Return (x, y) of the center of cell containing provided text 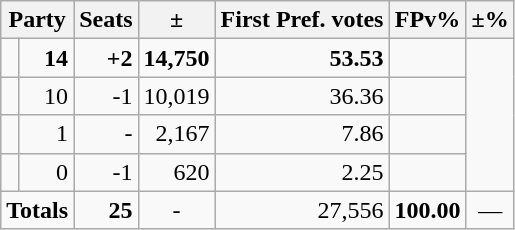
2,167 (176, 134)
14 (46, 58)
— (490, 210)
7.86 (302, 134)
First Pref. votes (302, 20)
Party (38, 20)
27,556 (302, 210)
+2 (106, 58)
0 (46, 172)
FPv% (428, 20)
36.36 (302, 96)
10 (46, 96)
Seats (106, 20)
620 (176, 172)
1 (46, 134)
25 (106, 210)
14,750 (176, 58)
±% (490, 20)
100.00 (428, 210)
53.53 (302, 58)
10,019 (176, 96)
2.25 (302, 172)
± (176, 20)
Totals (38, 210)
